Capture the cell that displays the provided text and extract its [x, y] central coordinate. 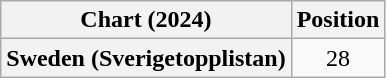
28 [338, 58]
Position [338, 20]
Chart (2024) [146, 20]
Sweden (Sverigetopplistan) [146, 58]
